For the text-containing cell, return its midpoint in (x, y) coordinate format. 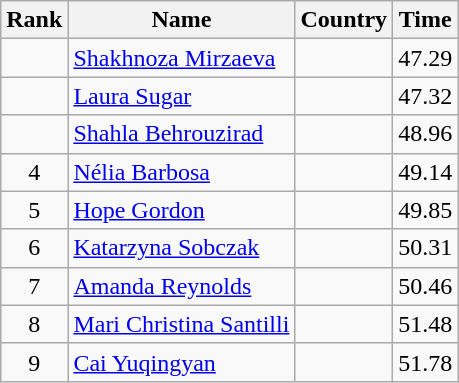
49.85 (426, 210)
4 (34, 172)
Hope Gordon (182, 210)
Shahla Behrouzirad (182, 134)
51.78 (426, 362)
Nélia Barbosa (182, 172)
49.14 (426, 172)
6 (34, 248)
47.29 (426, 58)
7 (34, 286)
Cai Yuqingyan (182, 362)
48.96 (426, 134)
9 (34, 362)
51.48 (426, 324)
Name (182, 20)
8 (34, 324)
Country (344, 20)
Katarzyna Sobczak (182, 248)
Laura Sugar (182, 96)
Mari Christina Santilli (182, 324)
Amanda Reynolds (182, 286)
50.31 (426, 248)
Shakhnoza Mirzaeva (182, 58)
5 (34, 210)
Time (426, 20)
47.32 (426, 96)
Rank (34, 20)
50.46 (426, 286)
